Output the [x, y] coordinate of the center of the cell containing the given text.  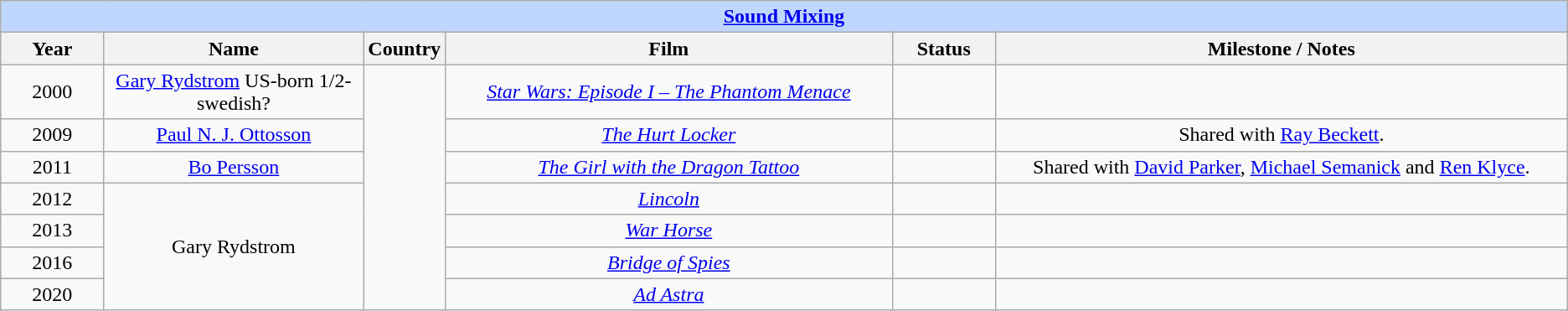
The Hurt Locker [669, 135]
Gary Rydstrom US-born 1/2-swedish? [234, 92]
The Girl with the Dragon Tattoo [669, 167]
Bo Persson [234, 167]
2013 [52, 231]
Sound Mixing [784, 17]
Bridge of Spies [669, 262]
Name [234, 49]
Gary Rydstrom [234, 246]
Film [669, 49]
War Horse [669, 231]
2020 [52, 294]
Shared with David Parker, Michael Semanick and Ren Klyce. [1282, 167]
Status [943, 49]
Shared with Ray Beckett. [1282, 135]
2011 [52, 167]
Milestone / Notes [1282, 49]
Year [52, 49]
Ad Astra [669, 294]
2016 [52, 262]
Lincoln [669, 199]
Paul N. J. Ottosson [234, 135]
2012 [52, 199]
2009 [52, 135]
Country [405, 49]
2000 [52, 92]
Star Wars: Episode I – The Phantom Menace [669, 92]
